Pinpoint the cell where the given text exists, returning its [x, y] midpoint coordinate. 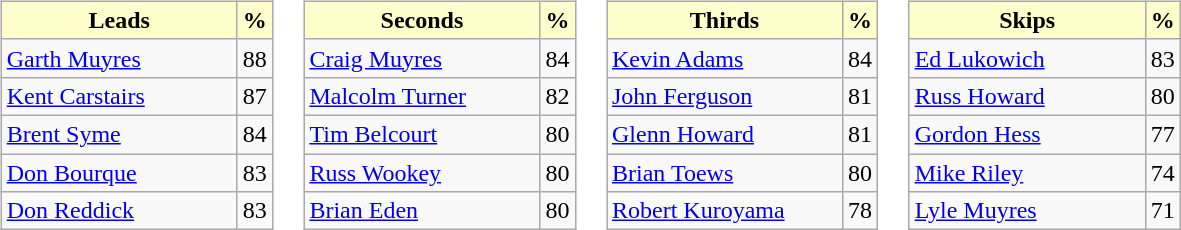
Lyle Muyres [1027, 211]
82 [558, 96]
Leads [119, 20]
Brian Toews [724, 173]
Craig Muyres [422, 58]
Thirds [724, 20]
John Ferguson [724, 96]
Glenn Howard [724, 134]
77 [1162, 134]
Garth Muyres [119, 58]
Russ Howard [1027, 96]
Brent Syme [119, 134]
Ed Lukowich [1027, 58]
Don Reddick [119, 211]
Robert Kuroyama [724, 211]
78 [860, 211]
Seconds [422, 20]
71 [1162, 211]
Gordon Hess [1027, 134]
Don Bourque [119, 173]
Russ Wookey [422, 173]
Kent Carstairs [119, 96]
Kevin Adams [724, 58]
74 [1162, 173]
87 [254, 96]
Tim Belcourt [422, 134]
Malcolm Turner [422, 96]
Skips [1027, 20]
Brian Eden [422, 211]
88 [254, 58]
Mike Riley [1027, 173]
